Extract the (X, Y) coordinate from the center of the cell holding the provided text.  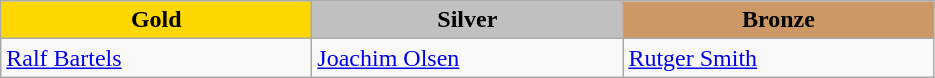
Joachim Olsen (468, 58)
Ralf Bartels (156, 58)
Silver (468, 20)
Bronze (778, 20)
Gold (156, 20)
Rutger Smith (778, 58)
